Identify which cell holds the provided text, then report its (X, Y) central coordinate. 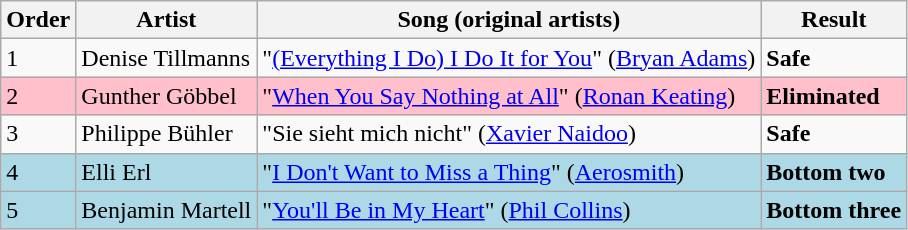
Song (original artists) (509, 20)
"You'll Be in My Heart" (Phil Collins) (509, 210)
Eliminated (834, 96)
"When You Say Nothing at All" (Ronan Keating) (509, 96)
4 (38, 172)
"I Don't Want to Miss a Thing" (Aerosmith) (509, 172)
Benjamin Martell (166, 210)
3 (38, 134)
Order (38, 20)
"Sie sieht mich nicht" (Xavier Naidoo) (509, 134)
"(Everything I Do) I Do It for You" (Bryan Adams) (509, 58)
Bottom two (834, 172)
Denise Tillmanns (166, 58)
Elli Erl (166, 172)
Bottom three (834, 210)
Gunther Göbbel (166, 96)
1 (38, 58)
Philippe Bühler (166, 134)
Result (834, 20)
5 (38, 210)
2 (38, 96)
Artist (166, 20)
